Determine the (x, y) coordinate at the center of the cell enclosing the given text.  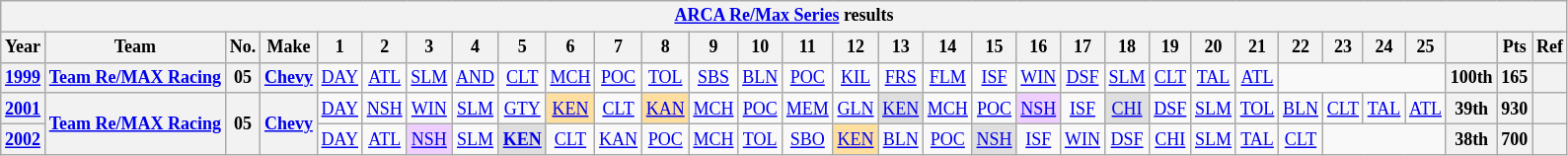
9 (713, 47)
4 (476, 47)
1999 (24, 77)
Ref (1550, 47)
SBO (807, 138)
930 (1515, 109)
13 (901, 47)
25 (1426, 47)
No. (243, 47)
19 (1170, 47)
24 (1383, 47)
Make (289, 47)
SBS (713, 77)
6 (570, 47)
7 (619, 47)
18 (1127, 47)
15 (995, 47)
GTY (522, 109)
2002 (24, 138)
100th (1471, 77)
Pts (1515, 47)
Year (24, 47)
ARCA Re/Max Series results (784, 16)
2001 (24, 109)
Team (134, 47)
12 (856, 47)
AND (476, 77)
17 (1083, 47)
21 (1257, 47)
700 (1515, 138)
38th (1471, 138)
FLM (948, 77)
2 (385, 47)
165 (1515, 77)
10 (760, 47)
20 (1214, 47)
22 (1301, 47)
14 (948, 47)
39th (1471, 109)
GLN (856, 109)
8 (665, 47)
FRS (901, 77)
MEM (807, 109)
16 (1038, 47)
5 (522, 47)
23 (1342, 47)
3 (429, 47)
KIL (856, 77)
1 (339, 47)
11 (807, 47)
